Output the (x, y) coordinate of the center of the cell containing the given text.  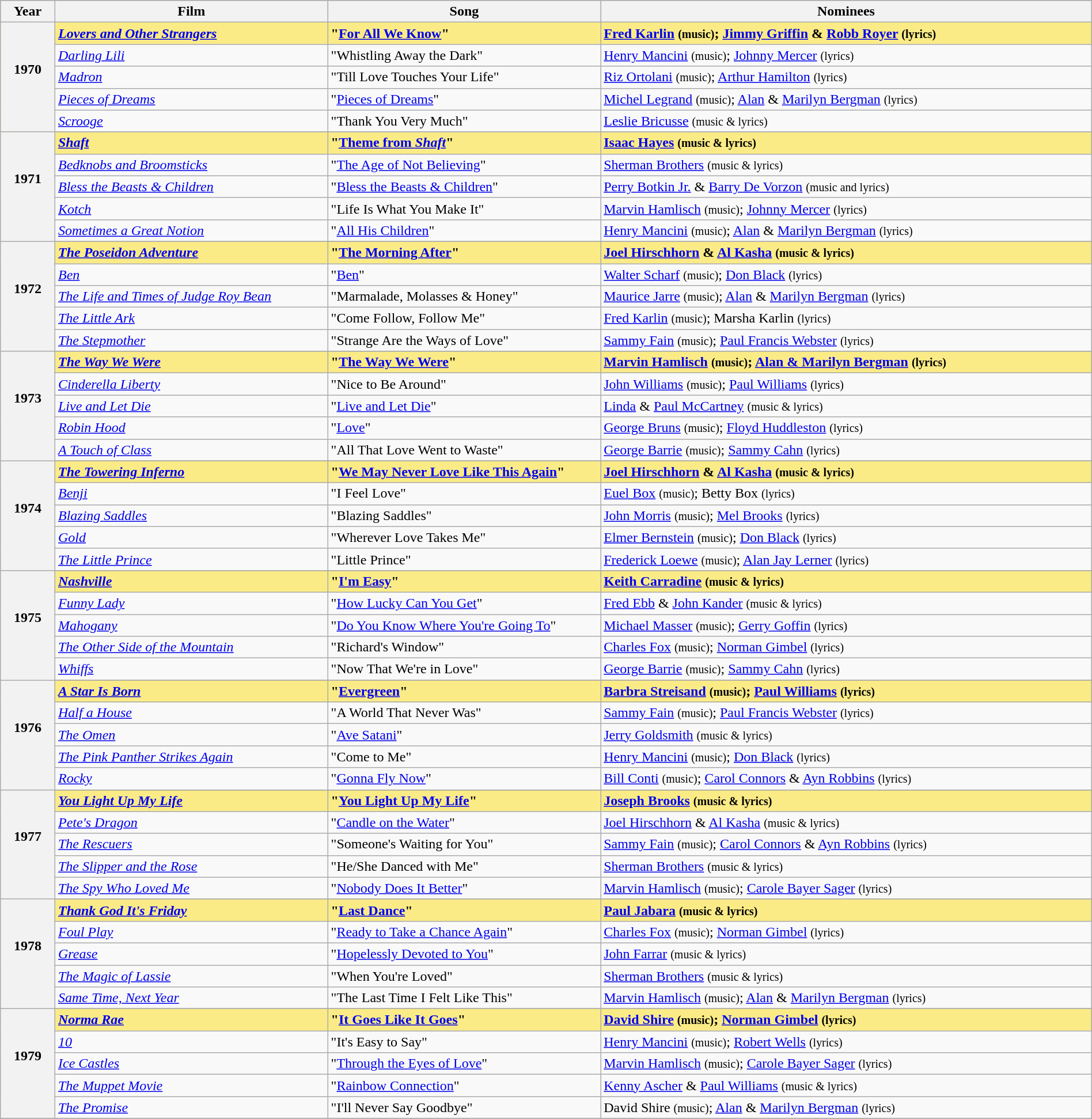
"Candle on the Water" (464, 822)
"I'll Never Say Goodbye" (464, 1107)
The Slipper and the Rose (191, 866)
"Ben" (464, 275)
1979 (28, 1064)
"Nice to Be Around" (464, 384)
Madron (191, 77)
Same Time, Next Year (191, 998)
Sammy Fain (music); Carol Connors & Ayn Robbins (lyrics) (847, 844)
"Last Dance" (464, 910)
Keith Carradine (music & lyrics) (847, 581)
You Light Up My Life (191, 801)
"He/She Danced with Me" (464, 866)
Marvin Hamlisch (music); Johnny Mercer (lyrics) (847, 208)
The Muppet Movie (191, 1086)
The Promise (191, 1107)
The Poseidon Adventure (191, 252)
Grease (191, 954)
"All That Love Went to Waste" (464, 450)
"When You're Loved" (464, 976)
"Love" (464, 428)
1976 (28, 735)
"Someone's Waiting for You" (464, 844)
Kenny Ascher & Paul Williams (music & lyrics) (847, 1086)
Blazing Saddles (191, 515)
"I'm Easy" (464, 581)
"Hopelessly Devoted to You" (464, 954)
Nominees (847, 12)
"Theme from Shaft" (464, 143)
Sometimes a Great Notion (191, 230)
"Live and Let Die" (464, 406)
Elmer Bernstein (music); Don Black (lyrics) (847, 537)
The Rescuers (191, 844)
Bless the Beasts & Children (191, 187)
The Spy Who Loved Me (191, 888)
The Little Ark (191, 318)
"For All We Know" (464, 33)
"All His Children" (464, 230)
"Ave Satani" (464, 735)
"Wherever Love Takes Me" (464, 537)
Nashville (191, 581)
The Other Side of the Mountain (191, 647)
Michael Masser (music); Gerry Goffin (lyrics) (847, 625)
"It Goes Like It Goes" (464, 1020)
Darling Lili (191, 55)
"Little Prince" (464, 559)
John Morris (music); Mel Brooks (lyrics) (847, 515)
Lovers and Other Strangers (191, 33)
Perry Botkin Jr. & Barry De Vorzon (music and lyrics) (847, 187)
"Come Follow, Follow Me" (464, 318)
"It's Easy to Say" (464, 1042)
The Magic of Lassie (191, 976)
Fred Ebb & John Kander (music & lyrics) (847, 603)
Foul Play (191, 932)
Scrooge (191, 121)
John Williams (music); Paul Williams (lyrics) (847, 384)
Jerry Goldsmith (music & lyrics) (847, 735)
The Life and Times of Judge Roy Bean (191, 297)
Pete's Dragon (191, 822)
Fred Karlin (music); Marsha Karlin (lyrics) (847, 318)
"Whistling Away the Dark" (464, 55)
"Richard's Window" (464, 647)
The Pink Panther Strikes Again (191, 757)
Isaac Hayes (music & lyrics) (847, 143)
Henry Mancini (music); Don Black (lyrics) (847, 757)
1974 (28, 515)
"Through the Eyes of Love" (464, 1064)
Benji (191, 494)
Henry Mancini (music); Alan & Marilyn Bergman (lyrics) (847, 230)
David Shire (music); Norman Gimbel (lyrics) (847, 1020)
"Strange Are the Ways of Love" (464, 340)
Song (464, 12)
Film (191, 12)
Riz Ortolani (music); Arthur Hamilton (lyrics) (847, 77)
Leslie Bricusse (music & lyrics) (847, 121)
Kotch (191, 208)
Gold (191, 537)
"The Last Time I Felt Like This" (464, 998)
"Nobody Does It Better" (464, 888)
"Pieces of Dreams" (464, 99)
1970 (28, 77)
"Marmalade, Molasses & Honey" (464, 297)
1973 (28, 406)
Ben (191, 275)
"Ready to Take a Chance Again" (464, 932)
Pieces of Dreams (191, 99)
"Blazing Saddles" (464, 515)
"A World That Never Was" (464, 713)
The Towering Inferno (191, 472)
A Star Is Born (191, 691)
1975 (28, 625)
The Omen (191, 735)
Norma Rae (191, 1020)
"The Way We Were" (464, 362)
1971 (28, 187)
"Now That We're in Love" (464, 669)
A Touch of Class (191, 450)
Frederick Loewe (music); Alan Jay Lerner (lyrics) (847, 559)
"We May Never Love Like This Again" (464, 472)
The Little Prince (191, 559)
"You Light Up My Life" (464, 801)
Year (28, 12)
"The Age of Not Believing" (464, 165)
Thank God It's Friday (191, 910)
Rocky (191, 779)
Barbra Streisand (music); Paul Williams (lyrics) (847, 691)
John Farrar (music & lyrics) (847, 954)
"Rainbow Connection" (464, 1086)
"How Lucky Can You Get" (464, 603)
"Gonna Fly Now" (464, 779)
Henry Mancini (music); Robert Wells (lyrics) (847, 1042)
Cinderella Liberty (191, 384)
"Till Love Touches Your Life" (464, 77)
"Evergreen" (464, 691)
10 (191, 1042)
Euel Box (music); Betty Box (lyrics) (847, 494)
Bedknobs and Broomsticks (191, 165)
1977 (28, 844)
Henry Mancini (music); Johnny Mercer (lyrics) (847, 55)
"Thank You Very Much" (464, 121)
"I Feel Love" (464, 494)
"Life Is What You Make It" (464, 208)
"The Morning After" (464, 252)
Maurice Jarre (music); Alan & Marilyn Bergman (lyrics) (847, 297)
Robin Hood (191, 428)
Live and Let Die (191, 406)
Paul Jabara (music & lyrics) (847, 910)
Funny Lady (191, 603)
Ice Castles (191, 1064)
Michel Legrand (music); Alan & Marilyn Bergman (lyrics) (847, 99)
1978 (28, 954)
"Bless the Beasts & Children" (464, 187)
1972 (28, 296)
David Shire (music); Alan & Marilyn Bergman (lyrics) (847, 1107)
The Stepmother (191, 340)
Half a House (191, 713)
Bill Conti (music); Carol Connors & Ayn Robbins (lyrics) (847, 779)
Walter Scharf (music); Don Black (lyrics) (847, 275)
"Come to Me" (464, 757)
George Bruns (music); Floyd Huddleston (lyrics) (847, 428)
The Way We Were (191, 362)
Joseph Brooks (music & lyrics) (847, 801)
Fred Karlin (music); Jimmy Griffin & Robb Royer (lyrics) (847, 33)
"Do You Know Where You're Going To" (464, 625)
Whiffs (191, 669)
Linda & Paul McCartney (music & lyrics) (847, 406)
Shaft (191, 143)
Mahogany (191, 625)
